Scan for the cell matching the given text and deliver its [X, Y] coordinate at center. 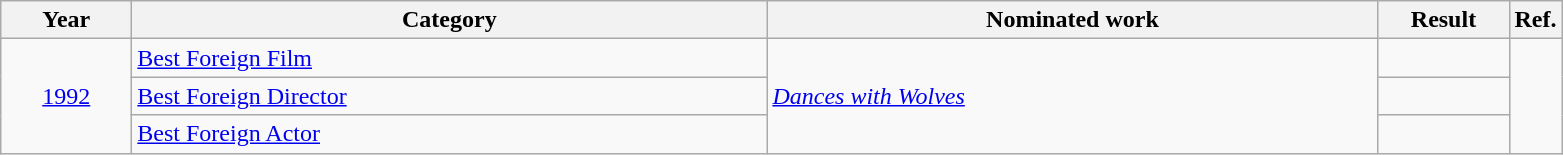
Result [1444, 20]
Ref. [1536, 20]
Best Foreign Film [450, 58]
Best Foreign Director [450, 96]
Year [66, 20]
1992 [66, 96]
Best Foreign Actor [450, 134]
Category [450, 20]
Dances with Wolves [1072, 96]
Nominated work [1072, 20]
